Locate the cell with the specified text and output its [x, y] center coordinate. 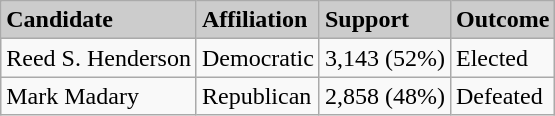
Affiliation [258, 20]
Support [384, 20]
2,858 (48%) [384, 96]
Elected [502, 58]
Defeated [502, 96]
Reed S. Henderson [99, 58]
3,143 (52%) [384, 58]
Outcome [502, 20]
Democratic [258, 58]
Candidate [99, 20]
Republican [258, 96]
Mark Madary [99, 96]
